Output the (x, y) coordinate of the center of the cell containing the given text.  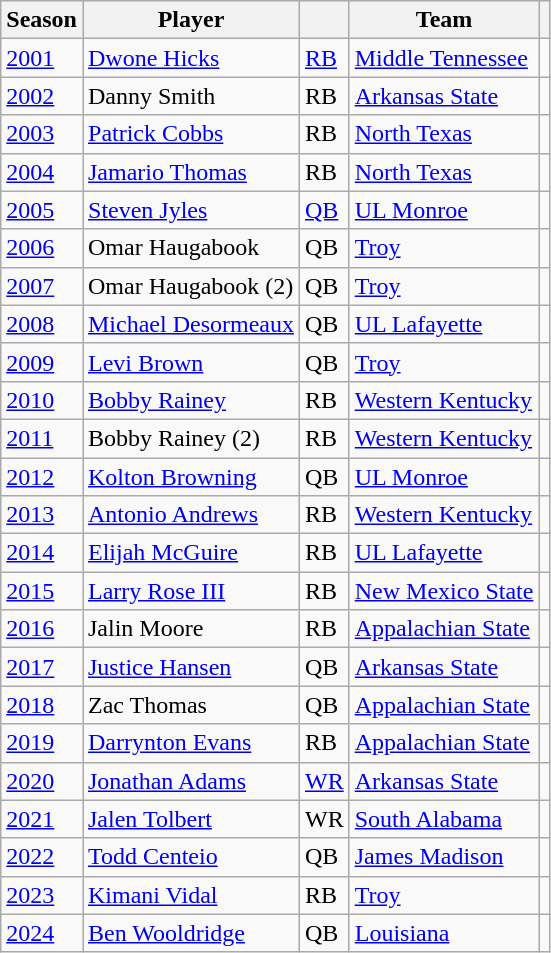
Justice Hansen (190, 667)
2020 (42, 781)
Darrynton Evans (190, 743)
2019 (42, 743)
Louisiana (444, 933)
2024 (42, 933)
Jonathan Adams (190, 781)
2023 (42, 895)
Ben Wooldridge (190, 933)
2005 (42, 210)
2007 (42, 286)
Patrick Cobbs (190, 134)
New Mexico State (444, 591)
2003 (42, 134)
2004 (42, 172)
Larry Rose III (190, 591)
Jamario Thomas (190, 172)
Michael Desormeaux (190, 324)
2018 (42, 705)
Elijah McGuire (190, 553)
2002 (42, 96)
2006 (42, 248)
Team (444, 20)
Dwone Hicks (190, 58)
James Madison (444, 857)
Omar Haugabook (190, 248)
Season (42, 20)
Steven Jyles (190, 210)
Kimani Vidal (190, 895)
Player (190, 20)
South Alabama (444, 819)
2013 (42, 515)
2017 (42, 667)
Todd Centeio (190, 857)
Bobby Rainey (2) (190, 438)
Antonio Andrews (190, 515)
2009 (42, 362)
2012 (42, 477)
Middle Tennessee (444, 58)
2015 (42, 591)
2022 (42, 857)
Bobby Rainey (190, 400)
2011 (42, 438)
Levi Brown (190, 362)
Danny Smith (190, 96)
2021 (42, 819)
Zac Thomas (190, 705)
Omar Haugabook (2) (190, 286)
Jalen Tolbert (190, 819)
Jalin Moore (190, 629)
Kolton Browning (190, 477)
2001 (42, 58)
2008 (42, 324)
2014 (42, 553)
2016 (42, 629)
2010 (42, 400)
